Find where the given text appears and provide that cell's center as (X, Y) coordinate. 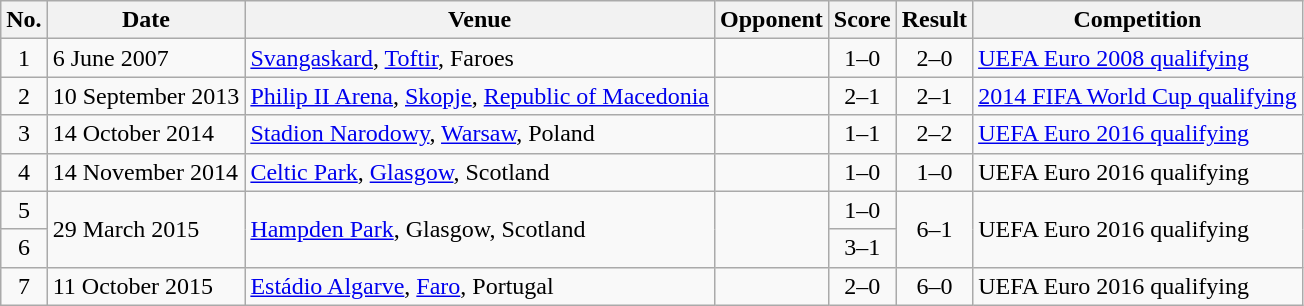
Svangaskard, Toftir, Faroes (480, 58)
7 (24, 286)
6–1 (934, 229)
Philip II Arena, Skopje, Republic of Macedonia (480, 96)
6 (24, 248)
14 October 2014 (146, 134)
1 (24, 58)
No. (24, 20)
2–2 (934, 134)
Celtic Park, Glasgow, Scotland (480, 172)
Estádio Algarve, Faro, Portugal (480, 286)
3–1 (862, 248)
3 (24, 134)
1–1 (862, 134)
Venue (480, 20)
Date (146, 20)
6 June 2007 (146, 58)
Hampden Park, Glasgow, Scotland (480, 229)
5 (24, 210)
Score (862, 20)
Competition (1138, 20)
14 November 2014 (146, 172)
Stadion Narodowy, Warsaw, Poland (480, 134)
11 October 2015 (146, 286)
UEFA Euro 2008 qualifying (1138, 58)
10 September 2013 (146, 96)
29 March 2015 (146, 229)
4 (24, 172)
2 (24, 96)
2014 FIFA World Cup qualifying (1138, 96)
Result (934, 20)
Opponent (771, 20)
6–0 (934, 286)
